Find where the given text appears and provide that cell's center as [X, Y] coordinate. 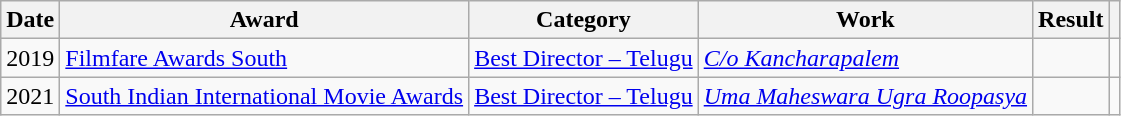
Category [584, 20]
Award [264, 20]
Date [30, 20]
C/o Kancharapalem [865, 58]
Result [1071, 20]
Uma Maheswara Ugra Roopasya [865, 96]
2019 [30, 58]
Work [865, 20]
South Indian International Movie Awards [264, 96]
Filmfare Awards South [264, 58]
2021 [30, 96]
